Locate the cell with the specified text and output its (x, y) center coordinate. 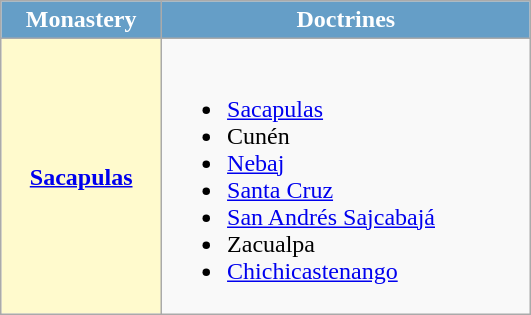
SacapulasCunénNebajSanta CruzSan Andrés SajcabajáZacualpaChichicastenango (346, 176)
Sacapulas (82, 176)
Monastery (82, 20)
Doctrines (346, 20)
